Pinpoint the cell where the given text exists, returning its [x, y] midpoint coordinate. 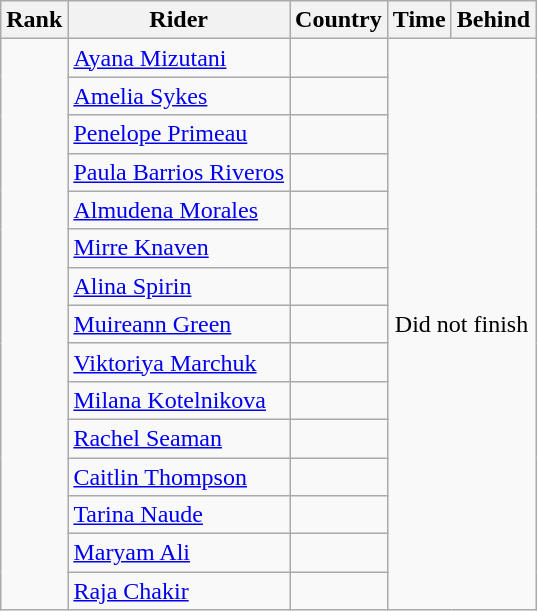
Penelope Primeau [179, 134]
Alina Spirin [179, 286]
Time [419, 20]
Rachel Seaman [179, 438]
Muireann Green [179, 324]
Raja Chakir [179, 591]
Milana Kotelnikova [179, 400]
Viktoriya Marchuk [179, 362]
Caitlin Thompson [179, 477]
Paula Barrios Riveros [179, 172]
Mirre Knaven [179, 248]
Rider [179, 20]
Almudena Morales [179, 210]
Tarina Naude [179, 515]
Maryam Ali [179, 553]
Ayana Mizutani [179, 58]
Did not finish [461, 324]
Amelia Sykes [179, 96]
Country [339, 20]
Behind [493, 20]
Rank [34, 20]
